Extract the [X, Y] coordinate from the center of the cell holding the provided text.  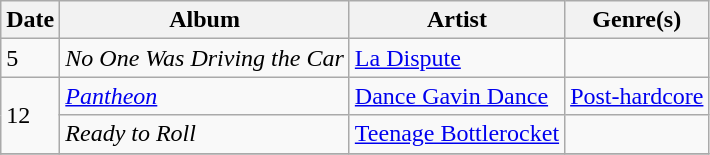
Dance Gavin Dance [456, 96]
Post-hardcore [637, 96]
5 [30, 58]
Genre(s) [637, 20]
Pantheon [205, 96]
12 [30, 115]
No One Was Driving the Car [205, 58]
Teenage Bottlerocket [456, 134]
La Dispute [456, 58]
Ready to Roll [205, 134]
Album [205, 20]
Artist [456, 20]
Date [30, 20]
